Detect which cell encompasses the target text, then output its [x, y] center coordinate. 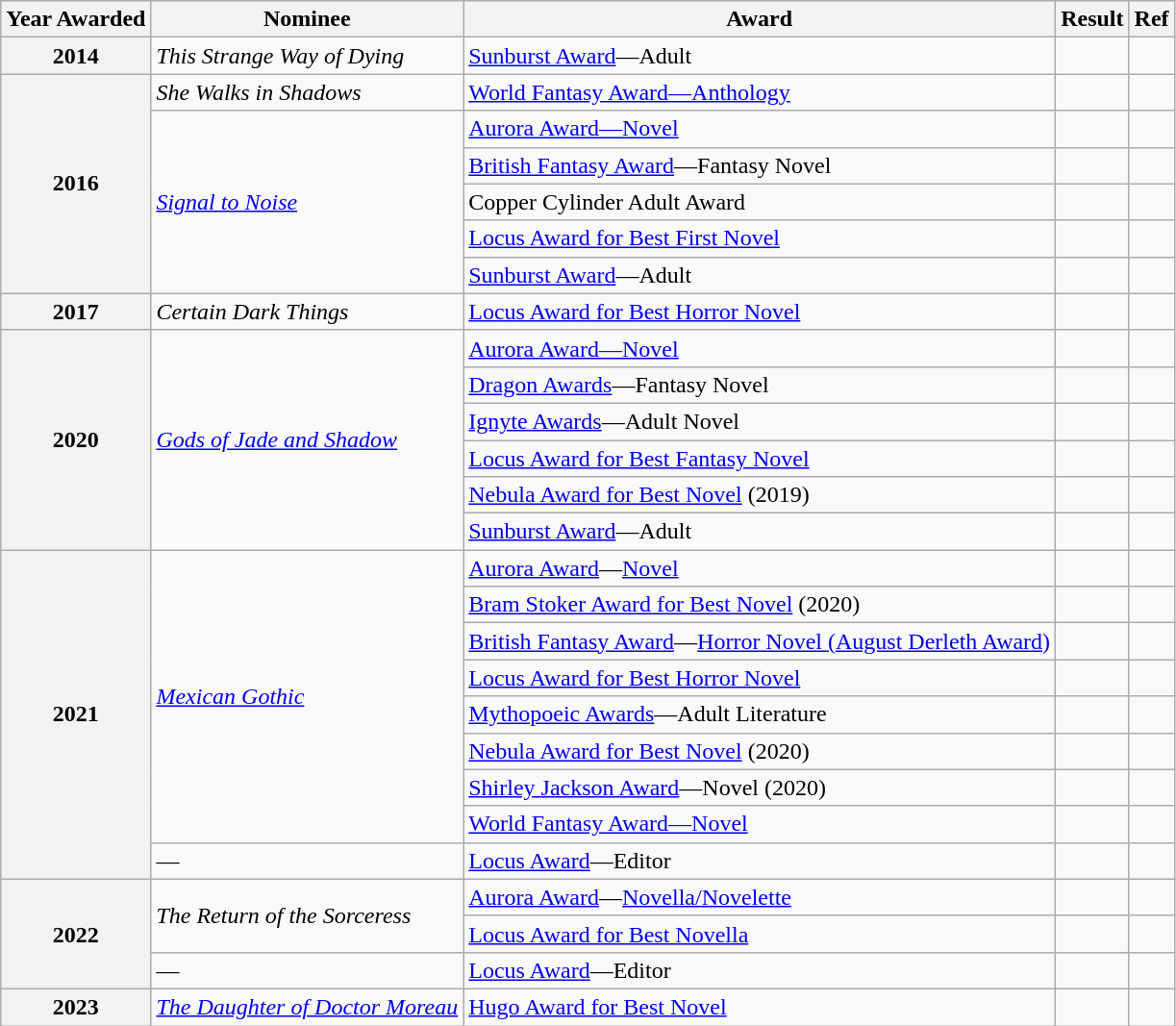
Certain Dark Things [308, 312]
Bram Stoker Award for Best Novel (2020) [760, 605]
Shirley Jackson Award—Novel (2020) [760, 788]
2016 [76, 184]
Year Awarded [76, 19]
Mexican Gothic [308, 696]
Nebula Award for Best Novel (2020) [760, 751]
2021 [76, 715]
Dragon Awards—Fantasy Novel [760, 385]
Aurora Award—Novella/Novelette [760, 897]
World Fantasy Award—Novel [760, 824]
Ignyte Awards—Adult Novel [760, 421]
Award [760, 19]
World Fantasy Award—Anthology [760, 92]
Result [1092, 19]
2023 [76, 1007]
Locus Award for Best Fantasy Novel [760, 459]
Nominee [308, 19]
2014 [76, 56]
This Strange Way of Dying [308, 56]
2020 [76, 439]
2022 [76, 934]
Locus Award for Best Novella [760, 934]
Hugo Award for Best Novel [760, 1007]
The Daughter of Doctor Moreau [308, 1007]
The Return of the Sorceress [308, 915]
Signal to Noise [308, 202]
2017 [76, 312]
Copper Cylinder Adult Award [760, 202]
She Walks in Shadows [308, 92]
Ref [1152, 19]
Nebula Award for Best Novel (2019) [760, 495]
Mythopoeic Awards—Adult Literature [760, 714]
British Fantasy Award—Horror Novel (August Derleth Award) [760, 641]
Locus Award for Best First Novel [760, 238]
Gods of Jade and Shadow [308, 439]
British Fantasy Award—Fantasy Novel [760, 165]
